For the text-containing cell, return its midpoint in (x, y) coordinate format. 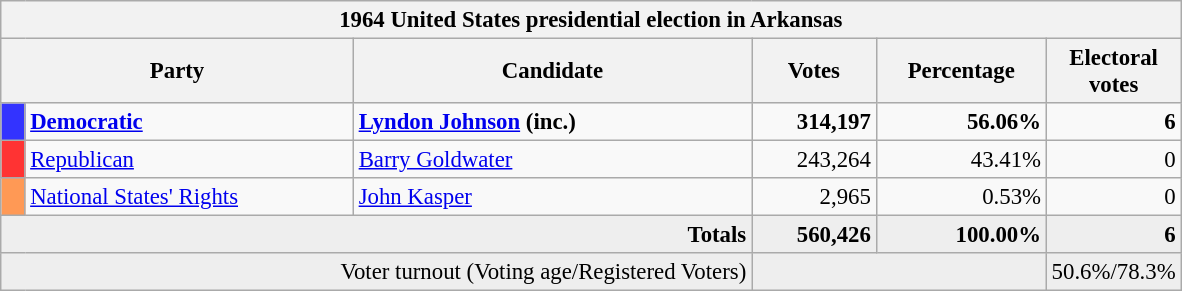
Percentage (961, 72)
1964 United States presidential election in Arkansas (591, 20)
Lyndon Johnson (inc.) (552, 122)
Democratic (189, 122)
Votes (814, 72)
314,197 (814, 122)
56.06% (961, 122)
National States' Rights (189, 197)
560,426 (814, 235)
100.00% (961, 235)
43.41% (961, 160)
Republican (189, 160)
John Kasper (552, 197)
Electoral votes (1114, 72)
243,264 (814, 160)
Barry Goldwater (552, 160)
0.53% (961, 197)
Candidate (552, 72)
2,965 (814, 197)
Party (178, 72)
Totals (376, 235)
